Capture the cell that displays the provided text and extract its (X, Y) central coordinate. 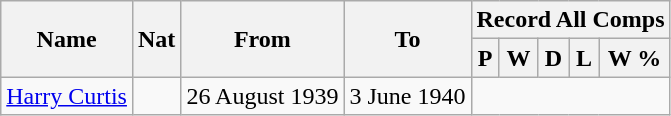
From (262, 39)
Nat (156, 39)
W % (634, 58)
P (485, 58)
D (554, 58)
Harry Curtis (67, 96)
Record All Comps (570, 20)
26 August 1939 (262, 96)
W (518, 58)
To (408, 39)
L (584, 58)
Name (67, 39)
3 June 1940 (408, 96)
